Search for the cell housing the specified text and yield its [X, Y] center coordinate. 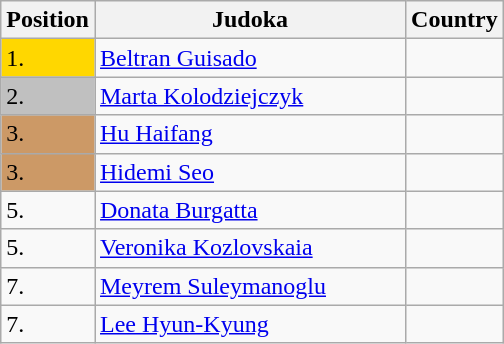
Beltran Guisado [250, 58]
1. [48, 58]
2. [48, 96]
Donata Burgatta [250, 210]
Marta Kolodziejczyk [250, 96]
Position [48, 20]
Hidemi Seo [250, 172]
Country [455, 20]
Lee Hyun-Kyung [250, 324]
Judoka [250, 20]
Hu Haifang [250, 134]
Veronika Kozlovskaia [250, 248]
Meyrem Suleymanoglu [250, 286]
